Find where the given text appears and provide that cell's center as [X, Y] coordinate. 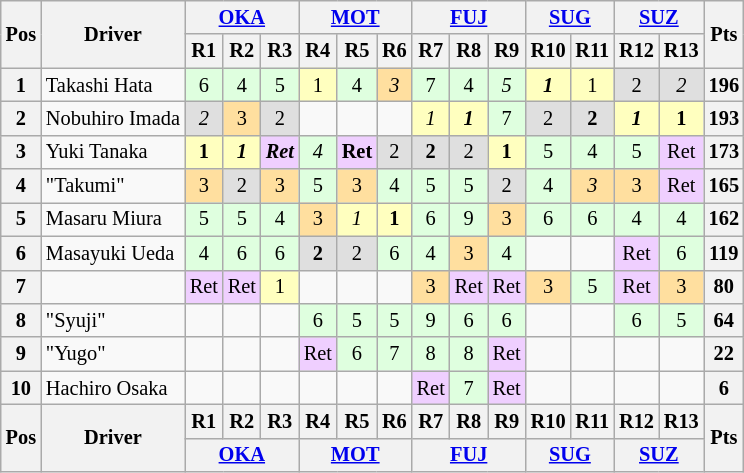
Takashi Hata [113, 85]
Masaru Miura [113, 219]
162 [724, 219]
"Takumi" [113, 186]
193 [724, 118]
Masayuki Ueda [113, 253]
"Syuji" [113, 320]
Hachiro Osaka [113, 388]
165 [724, 186]
196 [724, 85]
Nobuhiro Imada [113, 118]
64 [724, 320]
22 [724, 354]
173 [724, 152]
80 [724, 287]
"Yugo" [113, 354]
119 [724, 253]
Yuki Tanaka [113, 152]
10 [21, 388]
